Determine the (X, Y) coordinate at the center of the cell enclosing the given text.  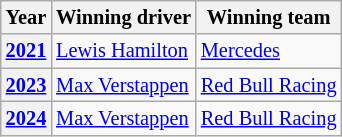
Winning driver (124, 17)
Winning team (269, 17)
2021 (26, 51)
Mercedes (269, 51)
Lewis Hamilton (124, 51)
2024 (26, 118)
2023 (26, 85)
Year (26, 17)
